Output the (x, y) coordinate of the center of the cell containing the given text.  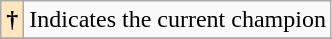
Indicates the current champion (178, 20)
† (12, 20)
